Return the (X, Y) coordinate for the center point of the cell that contains the specified text.  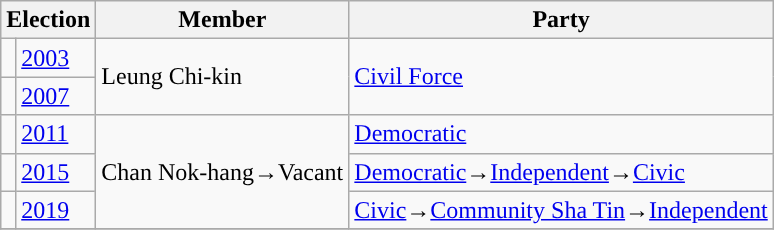
2019 (56, 210)
2007 (56, 96)
Democratic (561, 134)
Party (561, 20)
Civil Force (561, 77)
Member (222, 20)
Civic→Community Sha Tin→Independent (561, 210)
Chan Nok-hang→Vacant (222, 172)
2003 (56, 58)
Democratic→Independent→Civic (561, 172)
Election (48, 20)
2011 (56, 134)
2015 (56, 172)
Leung Chi-kin (222, 77)
